Detect which cell encompasses the target text, then output its [x, y] center coordinate. 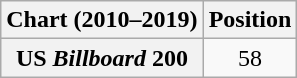
US Billboard 200 [102, 58]
Position [250, 20]
Chart (2010–2019) [102, 20]
58 [250, 58]
